Scan for the cell matching the given text and deliver its (x, y) coordinate at center. 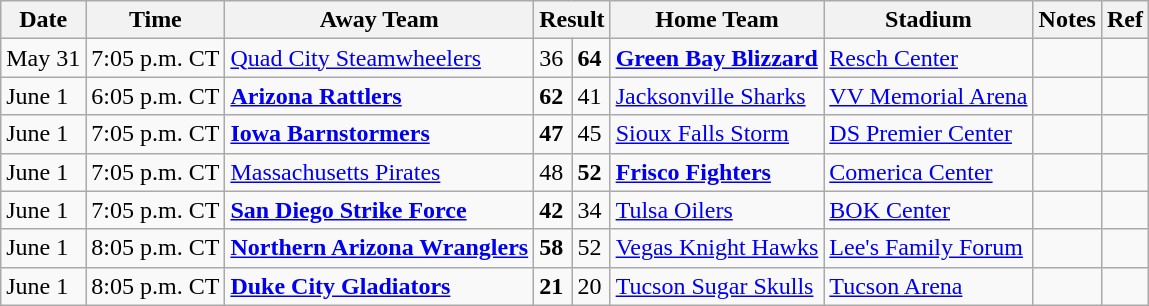
Vegas Knight Hawks (717, 248)
DS Premier Center (928, 134)
36 (553, 58)
41 (591, 96)
Date (44, 20)
Resch Center (928, 58)
45 (591, 134)
Massachusetts Pirates (380, 172)
Tulsa Oilers (717, 210)
48 (553, 172)
Result (572, 20)
64 (591, 58)
Tucson Arena (928, 286)
47 (553, 134)
Northern Arizona Wranglers (380, 248)
San Diego Strike Force (380, 210)
VV Memorial Arena (928, 96)
Lee's Family Forum (928, 248)
42 (553, 210)
Sioux Falls Storm (717, 134)
Ref (1124, 20)
Stadium (928, 20)
Frisco Fighters (717, 172)
Notes (1067, 20)
Jacksonville Sharks (717, 96)
Duke City Gladiators (380, 286)
Time (156, 20)
Home Team (717, 20)
Arizona Rattlers (380, 96)
Iowa Barnstormers (380, 134)
Comerica Center (928, 172)
20 (591, 286)
34 (591, 210)
Green Bay Blizzard (717, 58)
May 31 (44, 58)
Tucson Sugar Skulls (717, 286)
21 (553, 286)
62 (553, 96)
58 (553, 248)
Away Team (380, 20)
Quad City Steamwheelers (380, 58)
BOK Center (928, 210)
6:05 p.m. CT (156, 96)
